Detect which cell encompasses the target text, then output its (x, y) center coordinate. 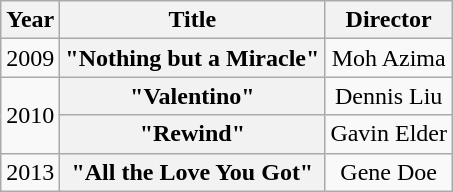
Dennis Liu (389, 96)
Year (30, 20)
"All the Love You Got" (192, 172)
"Nothing but a Miracle" (192, 58)
Title (192, 20)
2009 (30, 58)
"Rewind" (192, 134)
2013 (30, 172)
Gavin Elder (389, 134)
2010 (30, 115)
Moh Azima (389, 58)
"Valentino" (192, 96)
Gene Doe (389, 172)
Director (389, 20)
